Output the [x, y] coordinate of the center of the cell containing the given text.  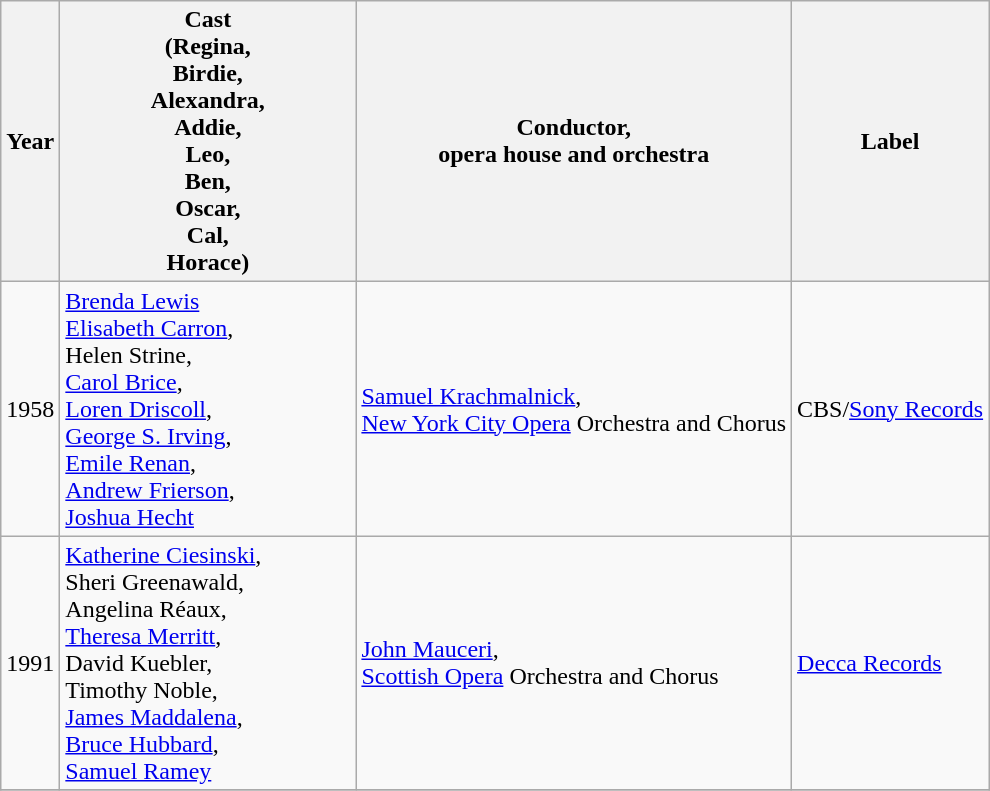
CBS/Sony Records [890, 409]
Katherine Ciesinski, Sheri Greenawald, Angelina Réaux, Theresa Merritt,David Kuebler,Timothy Noble,James Maddalena,Bruce Hubbard,Samuel Ramey [208, 663]
Year [30, 142]
Label [890, 142]
Brenda Lewis Elisabeth Carron, Helen Strine,Carol Brice,Loren Driscoll,George S. Irving,Emile Renan,Andrew Frierson,Joshua Hecht [208, 409]
Decca Records [890, 663]
Samuel Krachmalnick,New York City Opera Orchestra and Chorus [574, 409]
Cast (Regina, Birdie, Alexandra, Addie, Leo, Ben, Oscar, Cal, Horace) [208, 142]
1991 [30, 663]
John Mauceri, Scottish Opera Orchestra and Chorus [574, 663]
Conductor,opera house and orchestra [574, 142]
1958 [30, 409]
